Search for the cell housing the specified text and yield its (X, Y) center coordinate. 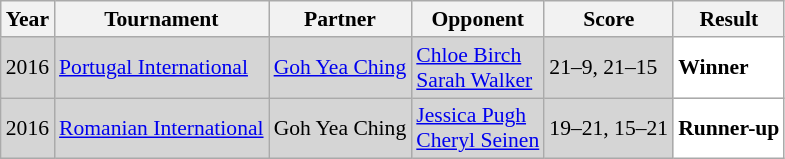
Winner (728, 68)
Partner (340, 19)
Result (728, 19)
21–9, 21–15 (608, 68)
Chloe Birch Sarah Walker (478, 68)
19–21, 15–21 (608, 128)
Jessica Pugh Cheryl Seinen (478, 128)
Tournament (162, 19)
Opponent (478, 19)
Romanian International (162, 128)
Year (28, 19)
Runner-up (728, 128)
Score (608, 19)
Portugal International (162, 68)
